Detect which cell encompasses the target text, then output its [X, Y] center coordinate. 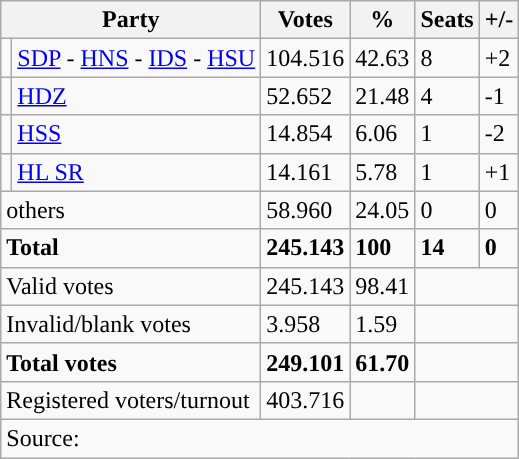
8 [447, 58]
52.652 [306, 96]
104.516 [306, 58]
HDZ [136, 96]
Invalid/blank votes [131, 324]
% [382, 20]
+2 [498, 58]
SDP - HNS - IDS - HSU [136, 58]
others [131, 210]
-2 [498, 134]
-1 [498, 96]
4 [447, 96]
403.716 [306, 400]
14.854 [306, 134]
24.05 [382, 210]
3.958 [306, 324]
58.960 [306, 210]
1.59 [382, 324]
Total [131, 248]
Source: [260, 438]
14 [447, 248]
Valid votes [131, 286]
100 [382, 248]
61.70 [382, 362]
14.161 [306, 172]
42.63 [382, 58]
HSS [136, 134]
Party [131, 20]
HL SR [136, 172]
21.48 [382, 96]
Votes [306, 20]
Total votes [131, 362]
Registered voters/turnout [131, 400]
249.101 [306, 362]
5.78 [382, 172]
+1 [498, 172]
Seats [447, 20]
+/- [498, 20]
6.06 [382, 134]
98.41 [382, 286]
